For the text-containing cell, return its midpoint in [x, y] coordinate format. 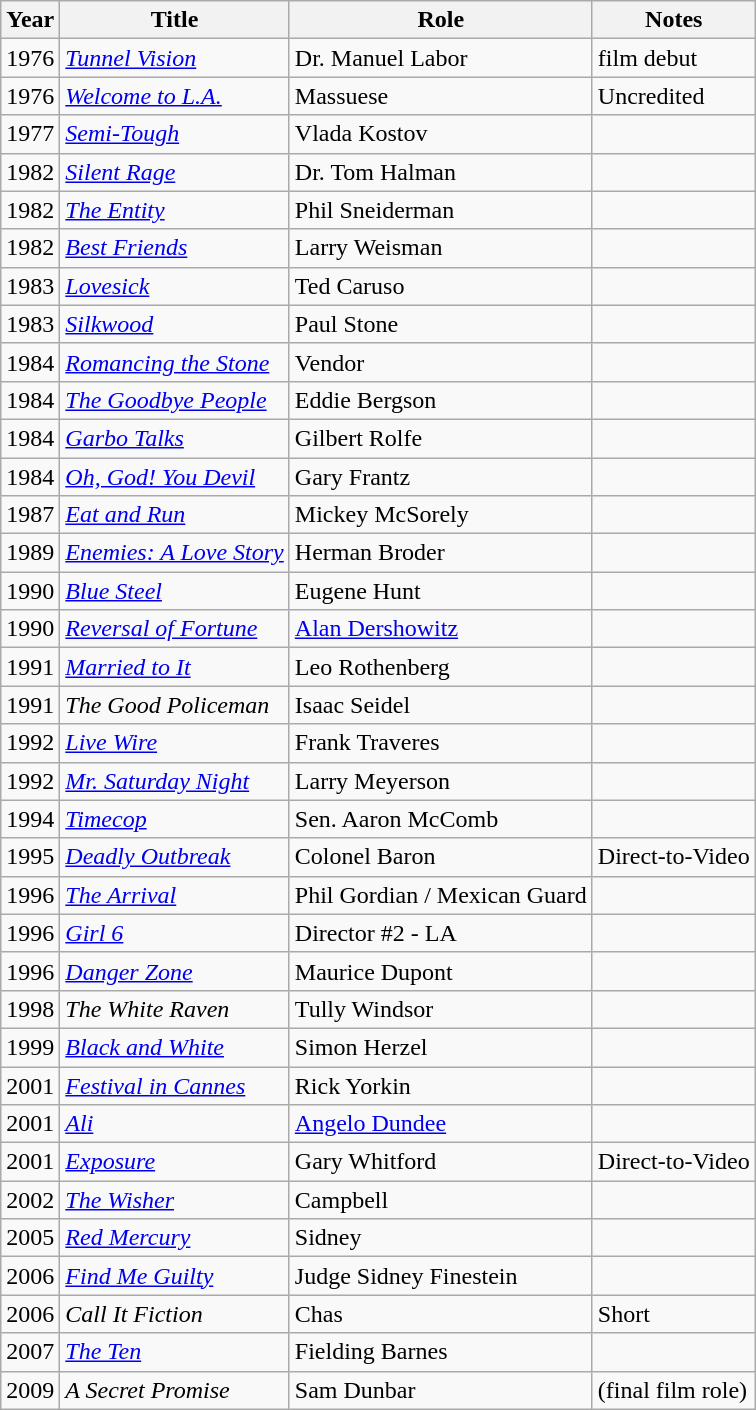
Girl 6 [174, 933]
Deadly Outbreak [174, 857]
Live Wire [174, 743]
1977 [30, 134]
Eugene Hunt [440, 591]
Campbell [440, 1200]
Frank Traveres [440, 743]
Welcome to L.A. [174, 96]
Phil Gordian / Mexican Guard [440, 895]
Uncredited [674, 96]
Festival in Cannes [174, 1085]
Romancing the Stone [174, 362]
Tully Windsor [440, 1009]
Sen. Aaron McComb [440, 819]
Vlada Kostov [440, 134]
Larry Weisman [440, 248]
Gilbert Rolfe [440, 438]
Notes [674, 20]
Short [674, 1314]
The Good Policeman [174, 705]
Black and White [174, 1047]
Best Friends [174, 248]
Married to It [174, 667]
Semi-Tough [174, 134]
Isaac Seidel [440, 705]
Lovesick [174, 286]
Fielding Barnes [440, 1352]
The Arrival [174, 895]
Simon Herzel [440, 1047]
Eddie Bergson [440, 400]
Eat and Run [174, 515]
Role [440, 20]
Massuese [440, 96]
Enemies: A Love Story [174, 553]
Alan Dershowitz [440, 629]
Larry Meyerson [440, 781]
Gary Whitford [440, 1162]
Timecop [174, 819]
The Entity [174, 210]
Silent Rage [174, 172]
Angelo Dundee [440, 1124]
1998 [30, 1009]
Leo Rothenberg [440, 667]
Rick Yorkin [440, 1085]
film debut [674, 58]
1994 [30, 819]
Mickey McSorely [440, 515]
Exposure [174, 1162]
Sidney [440, 1238]
Oh, God! You Devil [174, 477]
2002 [30, 1200]
1999 [30, 1047]
Sam Dunbar [440, 1390]
Judge Sidney Finestein [440, 1276]
Dr. Tom Halman [440, 172]
Tunnel Vision [174, 58]
Silkwood [174, 324]
The Wisher [174, 1200]
Herman Broder [440, 553]
Ali [174, 1124]
1989 [30, 553]
2007 [30, 1352]
Ted Caruso [440, 286]
A Secret Promise [174, 1390]
Dr. Manuel Labor [440, 58]
Call It Fiction [174, 1314]
Red Mercury [174, 1238]
Danger Zone [174, 971]
The White Raven [174, 1009]
2009 [30, 1390]
Colonel Baron [440, 857]
Find Me Guilty [174, 1276]
1987 [30, 515]
Chas [440, 1314]
The Ten [174, 1352]
Vendor [440, 362]
1995 [30, 857]
Reversal of Fortune [174, 629]
Blue Steel [174, 591]
2005 [30, 1238]
Title [174, 20]
(final film role) [674, 1390]
Maurice Dupont [440, 971]
Phil Sneiderman [440, 210]
Year [30, 20]
Gary Frantz [440, 477]
Garbo Talks [174, 438]
Director #2 - LA [440, 933]
The Goodbye People [174, 400]
Mr. Saturday Night [174, 781]
Paul Stone [440, 324]
